Return [x, y] of the center of cell containing provided text 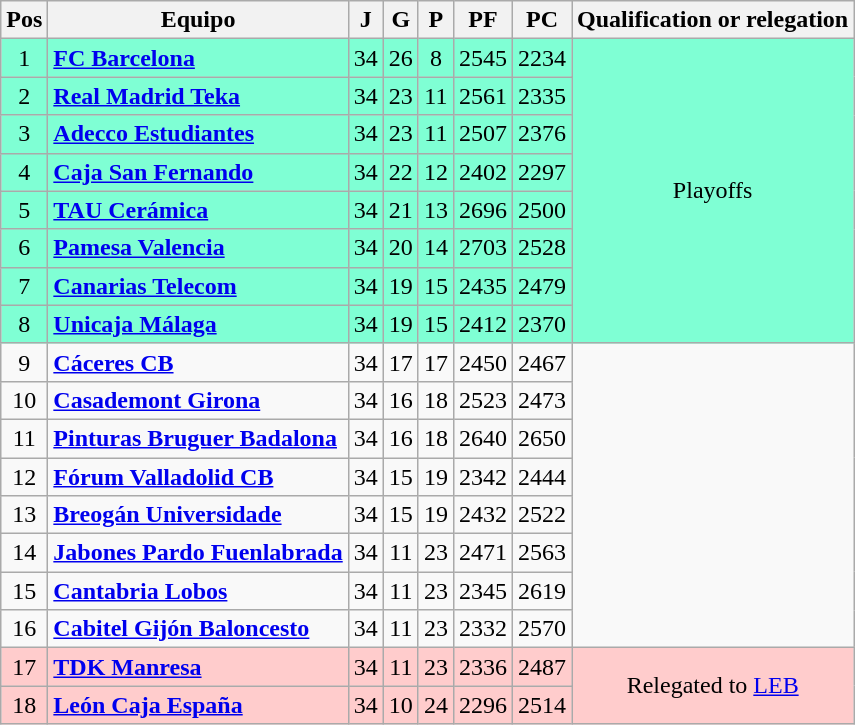
2500 [542, 210]
2479 [542, 286]
2412 [482, 324]
Breogán Universidade [198, 515]
2563 [542, 553]
2332 [482, 629]
1 [24, 58]
2570 [542, 629]
2296 [482, 705]
Caja San Fernando [198, 172]
2376 [542, 134]
6 [24, 248]
Jabones Pardo Fuenlabrada [198, 553]
Pamesa Valencia [198, 248]
20 [400, 248]
Playoffs [713, 191]
2342 [482, 477]
2345 [482, 591]
2 [24, 96]
2297 [542, 172]
2450 [482, 362]
4 [24, 172]
22 [400, 172]
2335 [542, 96]
Adecco Estudiantes [198, 134]
Casademont Girona [198, 400]
2234 [542, 58]
2336 [482, 667]
León Caja España [198, 705]
Fórum Valladolid CB [198, 477]
2370 [542, 324]
2619 [542, 591]
2545 [482, 58]
Pos [24, 20]
PF [482, 20]
2561 [482, 96]
7 [24, 286]
Cantabria Lobos [198, 591]
PC [542, 20]
Unicaja Málaga [198, 324]
Equipo [198, 20]
2528 [542, 248]
9 [24, 362]
Qualification or relegation [713, 20]
G [400, 20]
5 [24, 210]
2650 [542, 438]
Canarias Telecom [198, 286]
2487 [542, 667]
21 [400, 210]
2471 [482, 553]
2522 [542, 515]
2444 [542, 477]
2703 [482, 248]
2640 [482, 438]
2507 [482, 134]
J [366, 20]
2514 [542, 705]
2696 [482, 210]
P [436, 20]
3 [24, 134]
Real Madrid Teka [198, 96]
Relegated to LEB [713, 686]
2467 [542, 362]
26 [400, 58]
2432 [482, 515]
2523 [482, 400]
Pinturas Bruguer Badalona [198, 438]
Cáceres CB [198, 362]
2402 [482, 172]
FC Barcelona [198, 58]
TAU Cerámica [198, 210]
24 [436, 705]
2473 [542, 400]
Cabitel Gijón Baloncesto [198, 629]
TDK Manresa [198, 667]
2435 [482, 286]
